Locate the cell with the specified text and output its (X, Y) center coordinate. 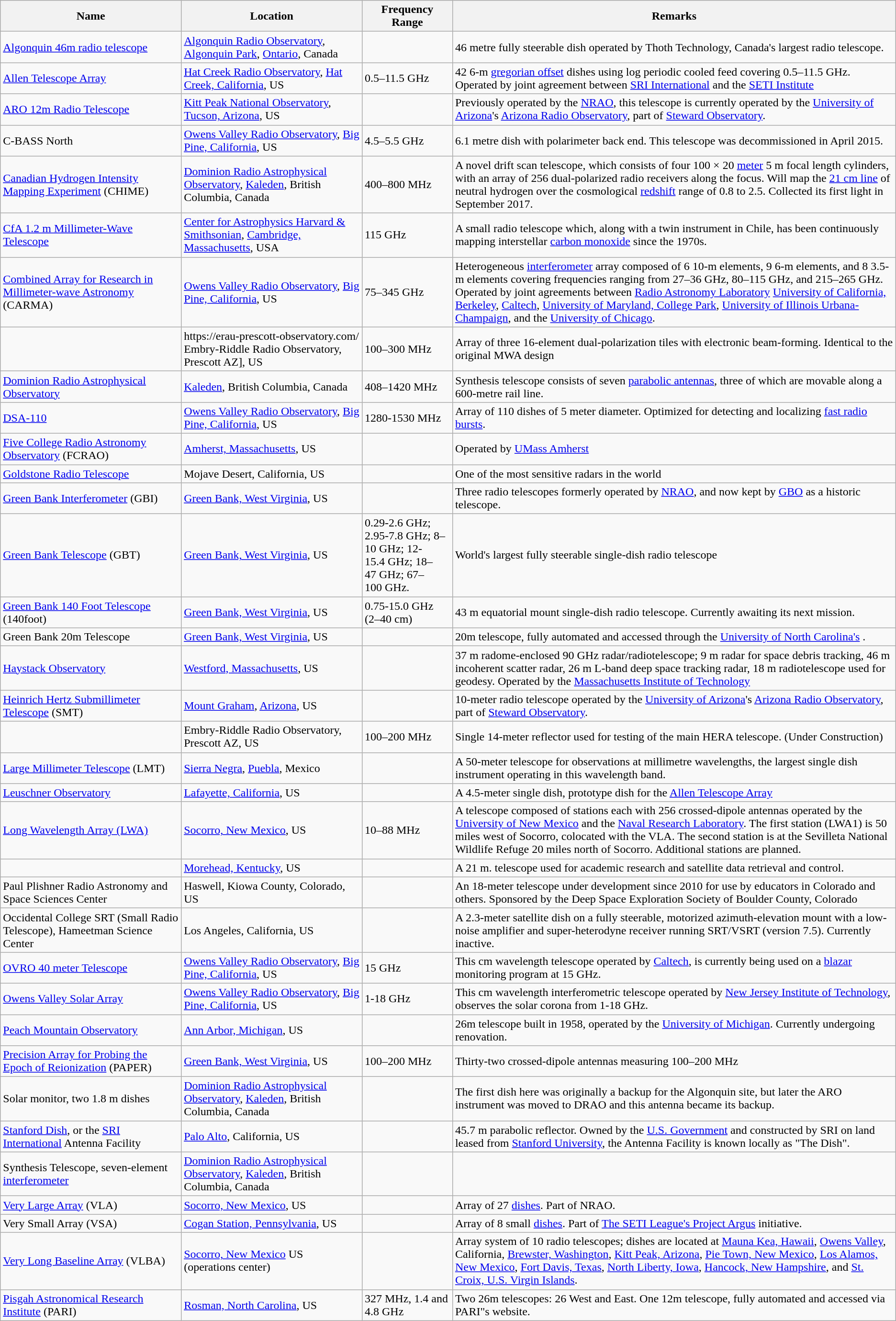
C-BASS North (91, 141)
Array of 110 dishes of 5 meter diameter. Optimized for detecting and localizing fast radio bursts. (674, 417)
0.5–11.5 GHz (407, 78)
0.29-2.6 GHz; 2.95-7.8 GHz; 8–10 GHz; 12-15.4 GHz; 18–47 GHz; 67–100 GHz. (407, 555)
Lafayette, California, US (272, 793)
Precision Array for Probing the Epoch of Reionization (PAPER) (91, 1062)
Owens Valley Solar Array (91, 998)
Sierra Negra, Puebla, Mexico (272, 768)
Paul Plishner Radio Astronomy and Space Sciences Center (91, 892)
43 m equatorial mount single-dish radio telescope. Currently awaiting its next mission. (674, 613)
World's largest fully steerable single-dish radio telescope (674, 555)
Embry-Riddle Radio Observatory, Prescott AZ, US (272, 737)
Mount Graham, Arizona, US (272, 705)
20m telescope, fully automated and accessed through the University of North Carolina's . (674, 637)
A 4.5-meter single dish, prototype dish for the Allen Telescope Array (674, 793)
Pisgah Astronomical Research Institute (PARI) (91, 1305)
Solar monitor, two 1.8 m dishes (91, 1099)
Haystack Observatory (91, 668)
Array of 8 small dishes. Part of The SETI League's Project Argus initiative. (674, 1223)
ARO 12m Radio Telescope (91, 109)
https://erau-prescott-observatory.com/ Embry-Riddle Radio Observatory, Prescott AZ], US (272, 349)
OVRO 40 meter Telescope (91, 968)
10-meter radio telescope operated by the University of Arizona's Arizona Radio Observatory, part of Steward Observatory. (674, 705)
Green Bank Telescope (GBT) (91, 555)
CfA 1.2 m Millimeter-Wave Telescope (91, 235)
Kaleden, British Columbia, Canada (272, 387)
Array of three 16-element dual-polarization tiles with electronic beam-forming. Identical to the original MWA design (674, 349)
115 GHz (407, 235)
Name (91, 16)
Array of 27 dishes. Part of NRAO. (674, 1205)
Dominion Radio Astrophysical Observatory (91, 387)
Very Small Array (VSA) (91, 1223)
Kitt Peak National Observatory, Tucson, Arizona, US (272, 109)
Combined Array for Research in Millimeter-wave Astronomy (CARMA) (91, 292)
75–345 GHz (407, 292)
Morehead, Kentucky, US (272, 868)
Remarks (674, 16)
Amherst, Massachusetts, US (272, 449)
Socorro, New Mexico US(operations center) (272, 1261)
10–88 MHz (407, 830)
Synthesis Telescope, seven-element interferometer (91, 1174)
Allen Telescope Array (91, 78)
Heinrich Hertz Submillimeter Telescope (SMT) (91, 705)
6.1 metre dish with polarimeter back end. This telescope was decommissioned in April 2015. (674, 141)
DSA-110 (91, 417)
Very Long Baseline Array (VLBA) (91, 1261)
This cm wavelength interferometric telescope operated by New Jersey Institute of Technology, observes the solar corona from 1-18 GHz. (674, 998)
Synthesis telescope consists of seven parabolic antennas, three of which are movable along a 600-metre rail line. (674, 387)
Large Millimeter Telescope (LMT) (91, 768)
Stanford Dish, or the SRI International Antenna Facility (91, 1136)
Frequency Range (407, 16)
26m telescope built in 1958, operated by the University of Michigan. Currently undergoing renovation. (674, 1030)
Center for Astrophysics Harvard & Smithsonian, Cambridge, Massachusetts, USA (272, 235)
0.75-15.0 GHz (2–40 cm) (407, 613)
Location (272, 16)
Two 26m telescopes: 26 West and East. One 12m telescope, fully automated and accessed via PARI"s website. (674, 1305)
Hat Creek Radio Observatory, Hat Creek, California, US (272, 78)
Ann Arbor, Michigan, US (272, 1030)
This cm wavelength telescope operated by Caltech, is currently being used on a blazar monitoring program at 15 GHz. (674, 968)
1280-1530 MHz (407, 417)
One of the most sensitive radars in the world (674, 473)
Canadian Hydrogen Intensity Mapping Experiment (CHIME) (91, 185)
Single 14-meter reflector used for testing of the main HERA telescope. (Under Construction) (674, 737)
Three radio telescopes formerly operated by NRAO, and now kept by GBO as a historic telescope. (674, 499)
Algonquin Radio Observatory, Algonquin Park, Ontario, Canada (272, 47)
Green Bank Interferometer (GBI) (91, 499)
327 MHz, 1.4 and 4.8 GHz (407, 1305)
Algonquin 46m radio telescope (91, 47)
408–1420 MHz (407, 387)
Haswell, Kiowa County, Colorado, US (272, 892)
46 metre fully steerable dish operated by Thoth Technology, Canada's largest radio telescope. (674, 47)
Leuschner Observatory (91, 793)
A small radio telescope which, along with a twin instrument in Chile, has been continuously mapping interstellar carbon monoxide since the 1970s. (674, 235)
Rosman, North Carolina, US (272, 1305)
4.5–5.5 GHz (407, 141)
Operated by UMass Amherst (674, 449)
Five College Radio Astronomy Observatory (FCRAO) (91, 449)
Los Angeles, California, US (272, 930)
100–300 MHz (407, 349)
Thirty-two crossed-dipole antennas measuring 100–200 MHz (674, 1062)
A 50-meter telescope for observations at millimetre wavelengths, the largest single dish instrument operating in this wavelength band. (674, 768)
Green Bank 140 Foot Telescope (140foot) (91, 613)
A 21 m. telescope used for academic research and satellite data retrieval and control. (674, 868)
Westford, Massachusetts, US (272, 668)
1-18 GHz (407, 998)
Cogan Station, Pennsylvania, US (272, 1223)
Green Bank 20m Telescope (91, 637)
Peach Mountain Observatory (91, 1030)
Goldstone Radio Telescope (91, 473)
Very Large Array (VLA) (91, 1205)
Palo Alto, California, US (272, 1136)
15 GHz (407, 968)
Mojave Desert, California, US (272, 473)
Occidental College SRT (Small Radio Telescope), Hameetman Science Center (91, 930)
Long Wavelength Array (LWA) (91, 830)
400–800 MHz (407, 185)
